Find where the given text appears and provide that cell's center as (X, Y) coordinate. 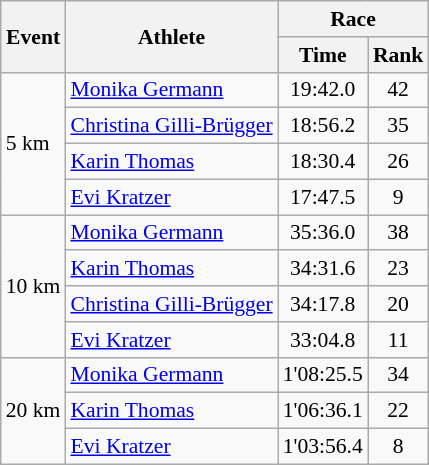
22 (398, 411)
10 km (34, 286)
Event (34, 36)
33:04.8 (323, 340)
42 (398, 90)
8 (398, 447)
Athlete (171, 36)
35:36.0 (323, 233)
26 (398, 162)
Race (354, 19)
11 (398, 340)
5 km (34, 143)
38 (398, 233)
19:42.0 (323, 90)
1'08:25.5 (323, 375)
35 (398, 126)
18:56.2 (323, 126)
18:30.4 (323, 162)
34:17.8 (323, 304)
34 (398, 375)
34:31.6 (323, 269)
Rank (398, 55)
23 (398, 269)
20 (398, 304)
1'03:56.4 (323, 447)
20 km (34, 410)
17:47.5 (323, 197)
1'06:36.1 (323, 411)
Time (323, 55)
9 (398, 197)
